Scan for the cell matching the given text and deliver its [x, y] coordinate at center. 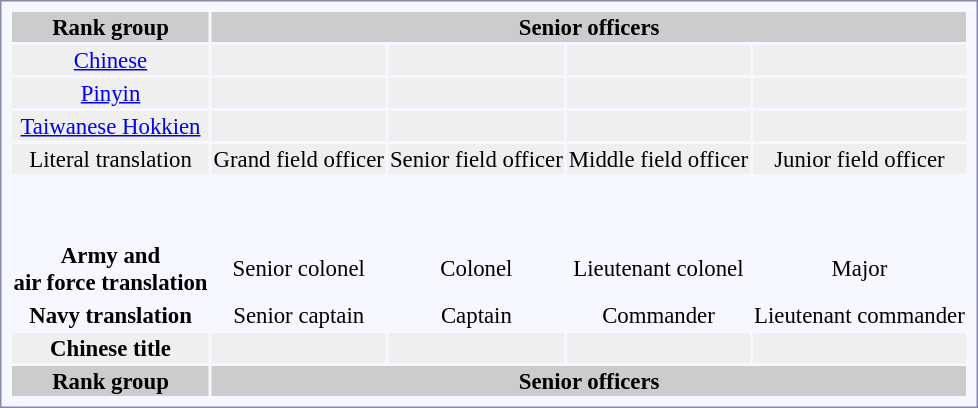
Captain [476, 315]
Middle field officer [658, 159]
Taiwanese Hokkien [110, 126]
Senior colonel [298, 268]
Grand field officer [298, 159]
Navy translation [110, 315]
Junior field officer [860, 159]
Pinyin [110, 93]
Chinese title [110, 348]
Literal translation [110, 159]
Colonel [476, 268]
Senior captain [298, 315]
Chinese [110, 60]
Lieutenant colonel [658, 268]
Lieutenant commander [860, 315]
Army and air force translation [110, 268]
Major [860, 268]
Commander [658, 315]
Senior field officer [476, 159]
